Locate the cell with the specified text and output its (X, Y) center coordinate. 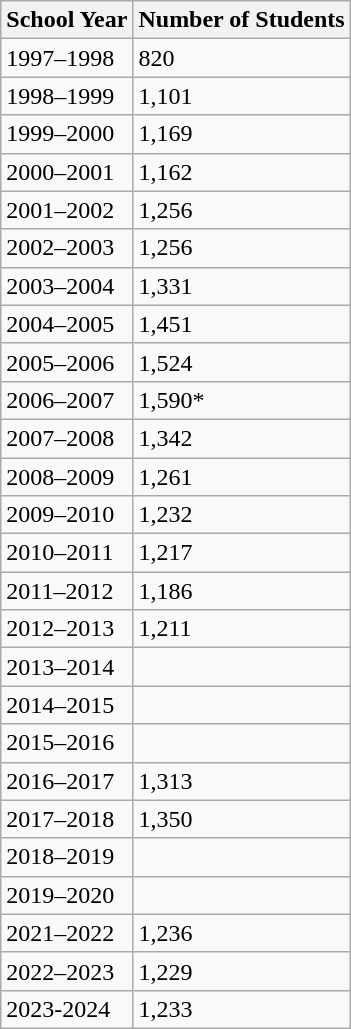
2016–2017 (67, 781)
2006–2007 (67, 400)
1,232 (242, 515)
2001–2002 (67, 210)
1,162 (242, 172)
1,169 (242, 134)
2011–2012 (67, 591)
1,342 (242, 438)
2015–2016 (67, 743)
1,186 (242, 591)
2018–2019 (67, 857)
2000–2001 (67, 172)
2003–2004 (67, 286)
1,229 (242, 971)
School Year (67, 20)
2004–2005 (67, 324)
1,233 (242, 1009)
1,236 (242, 933)
2022–2023 (67, 971)
1998–1999 (67, 96)
1,451 (242, 324)
1999–2000 (67, 134)
1,261 (242, 477)
2021–2022 (67, 933)
1,217 (242, 553)
2008–2009 (67, 477)
1997–1998 (67, 58)
2013–2014 (67, 667)
2005–2006 (67, 362)
820 (242, 58)
2009–2010 (67, 515)
1,331 (242, 286)
2002–2003 (67, 248)
1,590* (242, 400)
2010–2011 (67, 553)
Number of Students (242, 20)
2017–2018 (67, 819)
2012–2013 (67, 629)
1,313 (242, 781)
2019–2020 (67, 895)
1,211 (242, 629)
1,101 (242, 96)
1,524 (242, 362)
2023-2024 (67, 1009)
2014–2015 (67, 705)
1,350 (242, 819)
2007–2008 (67, 438)
